Return (x, y) of the center of cell containing provided text 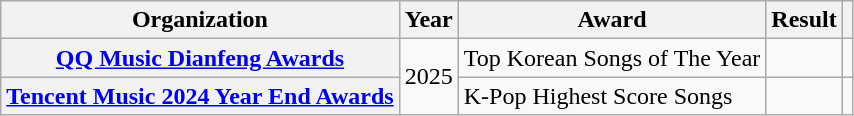
Award (612, 20)
Organization (200, 20)
K-Pop Highest Score Songs (612, 96)
Top Korean Songs of The Year (612, 58)
2025 (428, 77)
Tencent Music 2024 Year End Awards (200, 96)
Result (804, 20)
Year (428, 20)
QQ Music Dianfeng Awards (200, 58)
